Pinpoint the cell where the given text exists, returning its (x, y) midpoint coordinate. 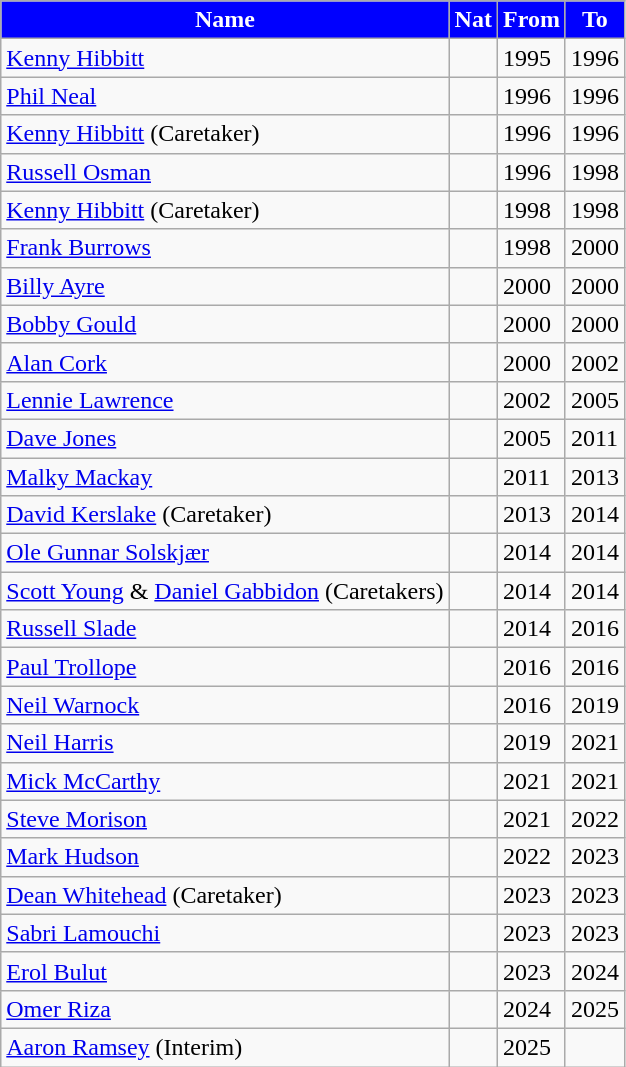
Bobby Gould (225, 324)
Name (225, 20)
Dave Jones (225, 438)
Mick McCarthy (225, 781)
Billy Ayre (225, 286)
Paul Trollope (225, 667)
From (531, 20)
Neil Harris (225, 743)
Scott Young & Daniel Gabbidon (Caretakers) (225, 591)
Aaron Ramsey (Interim) (225, 1047)
Russell Slade (225, 629)
David Kerslake (Caretaker) (225, 515)
Alan Cork (225, 362)
Sabri Lamouchi (225, 933)
Russell Osman (225, 172)
Nat (473, 20)
Malky Mackay (225, 477)
Erol Bulut (225, 971)
Omer Riza (225, 1009)
To (594, 20)
Lennie Lawrence (225, 400)
Ole Gunnar Solskjær (225, 553)
Steve Morison (225, 819)
Kenny Hibbitt (225, 58)
Dean Whitehead (Caretaker) (225, 895)
Neil Warnock (225, 705)
Mark Hudson (225, 857)
Frank Burrows (225, 248)
1995 (531, 58)
Phil Neal (225, 96)
